Locate the cell with the specified text and output its (x, y) center coordinate. 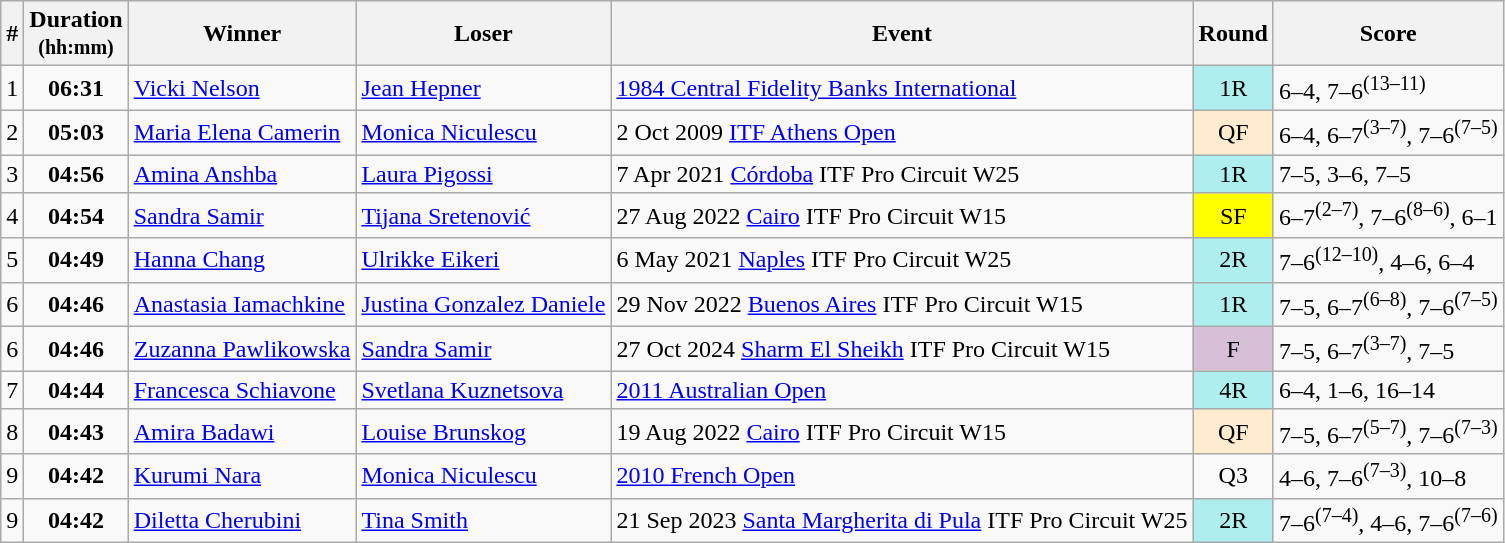
Justina Gonzalez Daniele (484, 304)
6–4, 6–7(3–7), 7–6(7–5) (1388, 132)
6–4, 7–6(13–11) (1388, 88)
Ulrikke Eikeri (484, 260)
04:44 (76, 390)
Duration(hh:mm) (76, 34)
SF (1233, 216)
4 (12, 216)
04:43 (76, 432)
7–6(12–10), 4–6, 6–4 (1388, 260)
Maria Elena Camerin (242, 132)
Svetlana Kuznetsova (484, 390)
Francesca Schiavone (242, 390)
27 Oct 2024 Sharm El Sheikh ITF Pro Circuit W15 (902, 350)
8 (12, 432)
29 Nov 2022 Buenos Aires ITF Pro Circuit W15 (902, 304)
# (12, 34)
6–7(2–7), 7–6(8–6), 6–1 (1388, 216)
19 Aug 2022 Cairo ITF Pro Circuit W15 (902, 432)
Kurumi Nara (242, 476)
Hanna Chang (242, 260)
Round (1233, 34)
4–6, 7–6(7–3), 10–8 (1388, 476)
04:49 (76, 260)
7–5, 3–6, 7–5 (1388, 174)
Loser (484, 34)
2010 French Open (902, 476)
Amira Badawi (242, 432)
Q3 (1233, 476)
F (1233, 350)
04:56 (76, 174)
Zuzanna Pawlikowska (242, 350)
2 Oct 2009 ITF Athens Open (902, 132)
Winner (242, 34)
21 Sep 2023 Santa Margherita di Pula ITF Pro Circuit W25 (902, 520)
1984 Central Fidelity Banks International (902, 88)
27 Aug 2022 Cairo ITF Pro Circuit W15 (902, 216)
Vicki Nelson (242, 88)
Diletta Cherubini (242, 520)
Amina Anshba (242, 174)
Event (902, 34)
6–4, 1–6, 16–14 (1388, 390)
Tina Smith (484, 520)
06:31 (76, 88)
7 (12, 390)
Tijana Sretenović (484, 216)
Jean Hepner (484, 88)
4R (1233, 390)
7–5, 6–7(5–7), 7–6(7–3) (1388, 432)
Score (1388, 34)
7–6(7–4), 4–6, 7–6(7–6) (1388, 520)
Louise Brunskog (484, 432)
7–5, 6–7(3–7), 7–5 (1388, 350)
7 Apr 2021 Córdoba ITF Pro Circuit W25 (902, 174)
2011 Australian Open (902, 390)
7–5, 6–7(6–8), 7–6(7–5) (1388, 304)
6 May 2021 Naples ITF Pro Circuit W25 (902, 260)
3 (12, 174)
1 (12, 88)
Laura Pigossi (484, 174)
Anastasia Iamachkine (242, 304)
04:54 (76, 216)
2 (12, 132)
05:03 (76, 132)
5 (12, 260)
